For the text-containing cell, return its midpoint in [x, y] coordinate format. 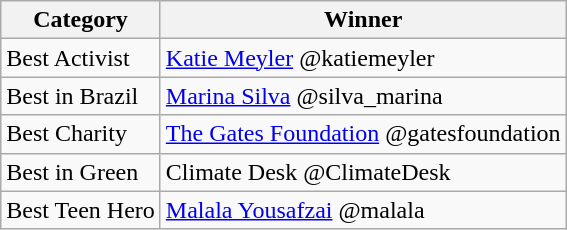
Malala Yousafzai @malala [363, 210]
Winner [363, 20]
Best Teen Hero [81, 210]
Best in Green [81, 172]
Best in Brazil [81, 96]
Best Activist [81, 58]
Category [81, 20]
The Gates Foundation @gatesfoundation [363, 134]
Katie Meyler @katiemeyler [363, 58]
Best Charity [81, 134]
Marina Silva @silva_marina [363, 96]
Climate Desk @ClimateDesk [363, 172]
